Return [X, Y] of the center of cell containing provided text 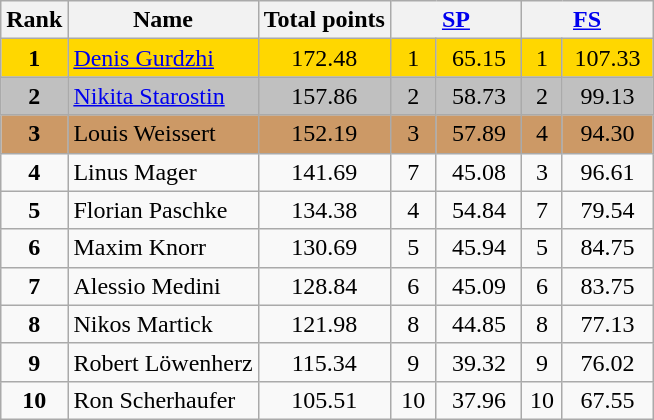
37.96 [478, 400]
Name [163, 20]
130.69 [324, 248]
107.33 [607, 58]
Robert Löwenherz [163, 362]
128.84 [324, 286]
Linus Mager [163, 172]
Nikos Martick [163, 324]
83.75 [607, 286]
45.08 [478, 172]
77.13 [607, 324]
45.94 [478, 248]
152.19 [324, 134]
Nikita Starostin [163, 96]
99.13 [607, 96]
157.86 [324, 96]
Maxim Knorr [163, 248]
57.89 [478, 134]
Florian Paschke [163, 210]
45.09 [478, 286]
58.73 [478, 96]
94.30 [607, 134]
SP [456, 20]
141.69 [324, 172]
Total points [324, 20]
54.84 [478, 210]
172.48 [324, 58]
39.32 [478, 362]
Louis Weissert [163, 134]
Alessio Medini [163, 286]
44.85 [478, 324]
Ron Scherhaufer [163, 400]
84.75 [607, 248]
96.61 [607, 172]
134.38 [324, 210]
67.55 [607, 400]
FS [586, 20]
65.15 [478, 58]
76.02 [607, 362]
Rank [34, 20]
121.98 [324, 324]
115.34 [324, 362]
Denis Gurdzhi [163, 58]
79.54 [607, 210]
105.51 [324, 400]
